Find where the given text appears and provide that cell's center as [x, y] coordinate. 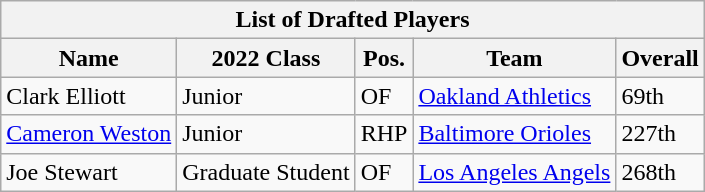
Name [89, 58]
Clark Elliott [89, 96]
Pos. [384, 58]
69th [660, 96]
268th [660, 172]
Overall [660, 58]
Oakland Athletics [514, 96]
227th [660, 134]
Baltimore Orioles [514, 134]
Joe Stewart [89, 172]
Graduate Student [266, 172]
RHP [384, 134]
List of Drafted Players [353, 20]
2022 Class [266, 58]
Cameron Weston [89, 134]
Team [514, 58]
Los Angeles Angels [514, 172]
